Search for the cell housing the specified text and yield its [x, y] center coordinate. 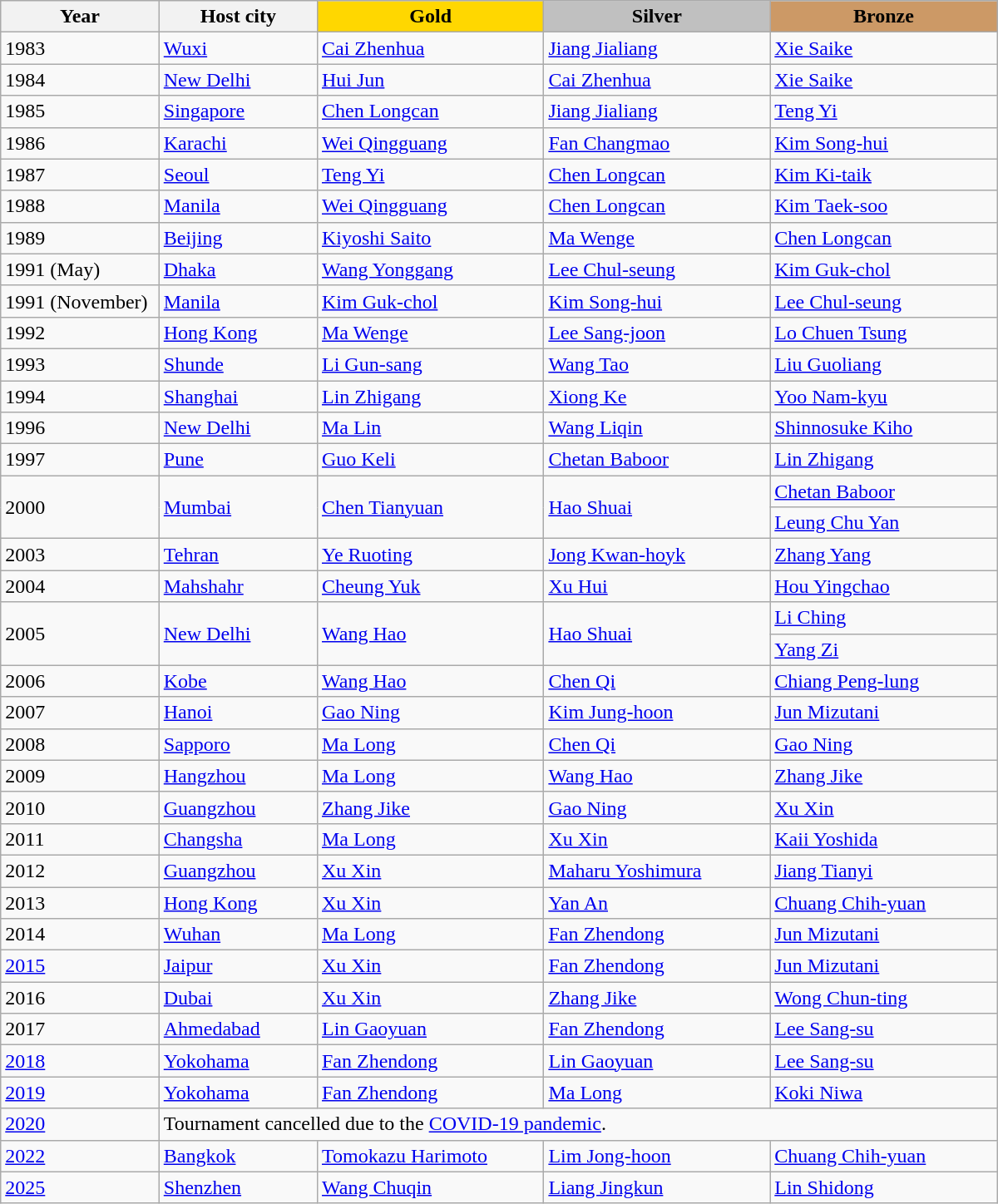
2005 [80, 634]
1991 (November) [80, 301]
Xu Hui [657, 586]
2013 [80, 902]
1984 [80, 80]
1991 (May) [80, 269]
2019 [80, 1093]
Yan An [657, 902]
Kim Taek-soo [883, 206]
Liu Guoliang [883, 364]
1996 [80, 428]
Wang Yonggang [430, 269]
Ahmedabad [238, 1029]
1985 [80, 111]
2022 [80, 1156]
Hui Jun [430, 80]
Kobe [238, 681]
Dhaka [238, 269]
Leung Chu Yan [883, 523]
Hanoi [238, 713]
Singapore [238, 111]
Mahshahr [238, 586]
2007 [80, 713]
Xiong Ke [657, 397]
Shanghai [238, 397]
Kim Ki-taik [883, 175]
Kaii Yoshida [883, 839]
2018 [80, 1061]
2003 [80, 555]
Karachi [238, 143]
Jiang Tianyi [883, 871]
1983 [80, 48]
Kiyoshi Saito [430, 238]
2017 [80, 1029]
Gold [430, 17]
1989 [80, 238]
2008 [80, 744]
Tehran [238, 555]
1993 [80, 364]
2012 [80, 871]
2015 [80, 966]
1992 [80, 333]
Maharu Yoshimura [657, 871]
Wang Chuqin [430, 1187]
Fan Changmao [657, 143]
Pune [238, 460]
Lim Jong-hoon [657, 1156]
Liang Jingkun [657, 1187]
2011 [80, 839]
Kim Jung-hoon [657, 713]
2010 [80, 807]
Lee Sang-joon [657, 333]
Year [80, 17]
Ma Lin [430, 428]
2016 [80, 998]
Seoul [238, 175]
Zhang Yang [883, 555]
1997 [80, 460]
Hangzhou [238, 776]
1987 [80, 175]
Guo Keli [430, 460]
Tournament cancelled due to the COVID-19 pandemic. [578, 1124]
2020 [80, 1124]
Wang Tao [657, 364]
2004 [80, 586]
Li Ching [883, 618]
Yoo Nam-kyu [883, 397]
Shenzhen [238, 1187]
Shinnosuke Kiho [883, 428]
Shunde [238, 364]
Dubai [238, 998]
Yang Zi [883, 649]
Host city [238, 17]
Wuhan [238, 935]
2009 [80, 776]
1986 [80, 143]
Bronze [883, 17]
Koki Niwa [883, 1093]
Wong Chun-ting [883, 998]
2006 [80, 681]
2025 [80, 1187]
Wang Liqin [657, 428]
Silver [657, 17]
Chiang Peng-lung [883, 681]
Li Gun-sang [430, 364]
2014 [80, 935]
Beijing [238, 238]
Tomokazu Harimoto [430, 1156]
Jaipur [238, 966]
Hou Yingchao [883, 586]
Ye Ruoting [430, 555]
Cheung Yuk [430, 586]
1988 [80, 206]
Lo Chuen Tsung [883, 333]
1994 [80, 397]
Mumbai [238, 507]
Lin Shidong [883, 1187]
Changsha [238, 839]
Bangkok [238, 1156]
Wuxi [238, 48]
Chen Tianyuan [430, 507]
Jong Kwan-hoyk [657, 555]
Sapporo [238, 744]
2000 [80, 507]
